Find where the given text appears and provide that cell's center as [x, y] coordinate. 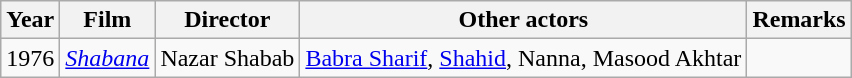
Shabana [108, 58]
Babra Sharif, Shahid, Nanna, Masood Akhtar [524, 58]
Nazar Shabab [228, 58]
Other actors [524, 20]
Film [108, 20]
Director [228, 20]
Year [30, 20]
1976 [30, 58]
Remarks [799, 20]
